Locate the cell with the specified text and output its [x, y] center coordinate. 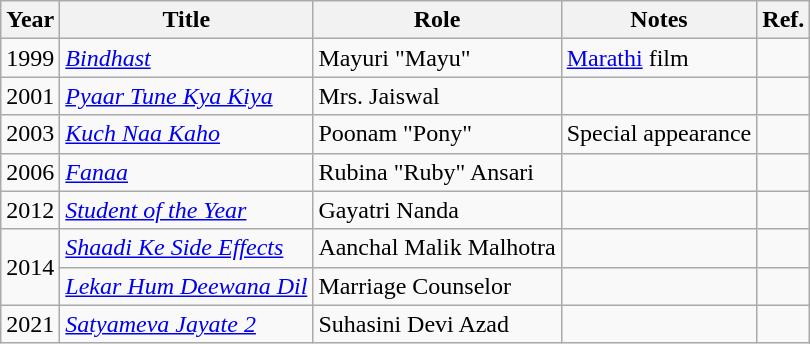
Pyaar Tune Kya Kiya [186, 96]
Ref. [784, 20]
Marriage Counselor [437, 286]
2003 [30, 134]
Special appearance [659, 134]
Year [30, 20]
2001 [30, 96]
Title [186, 20]
Student of the Year [186, 210]
Role [437, 20]
Lekar Hum Deewana Dil [186, 286]
2014 [30, 267]
Bindhast [186, 58]
Kuch Naa Kaho [186, 134]
Mrs. Jaiswal [437, 96]
2006 [30, 172]
Mayuri "Mayu" [437, 58]
Rubina "Ruby" Ansari [437, 172]
2012 [30, 210]
Satyameva Jayate 2 [186, 324]
Notes [659, 20]
Fanaa [186, 172]
2021 [30, 324]
1999 [30, 58]
Suhasini Devi Azad [437, 324]
Gayatri Nanda [437, 210]
Shaadi Ke Side Effects [186, 248]
Marathi film [659, 58]
Poonam "Pony" [437, 134]
Aanchal Malik Malhotra [437, 248]
